Search for the cell housing the specified text and yield its [x, y] center coordinate. 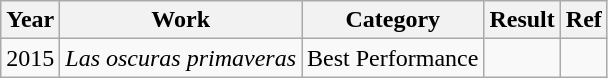
Result [522, 20]
Ref [584, 20]
Year [30, 20]
Category [393, 20]
Las oscuras primaveras [181, 58]
Work [181, 20]
Best Performance [393, 58]
2015 [30, 58]
